Locate the cell with the specified text and output its [X, Y] center coordinate. 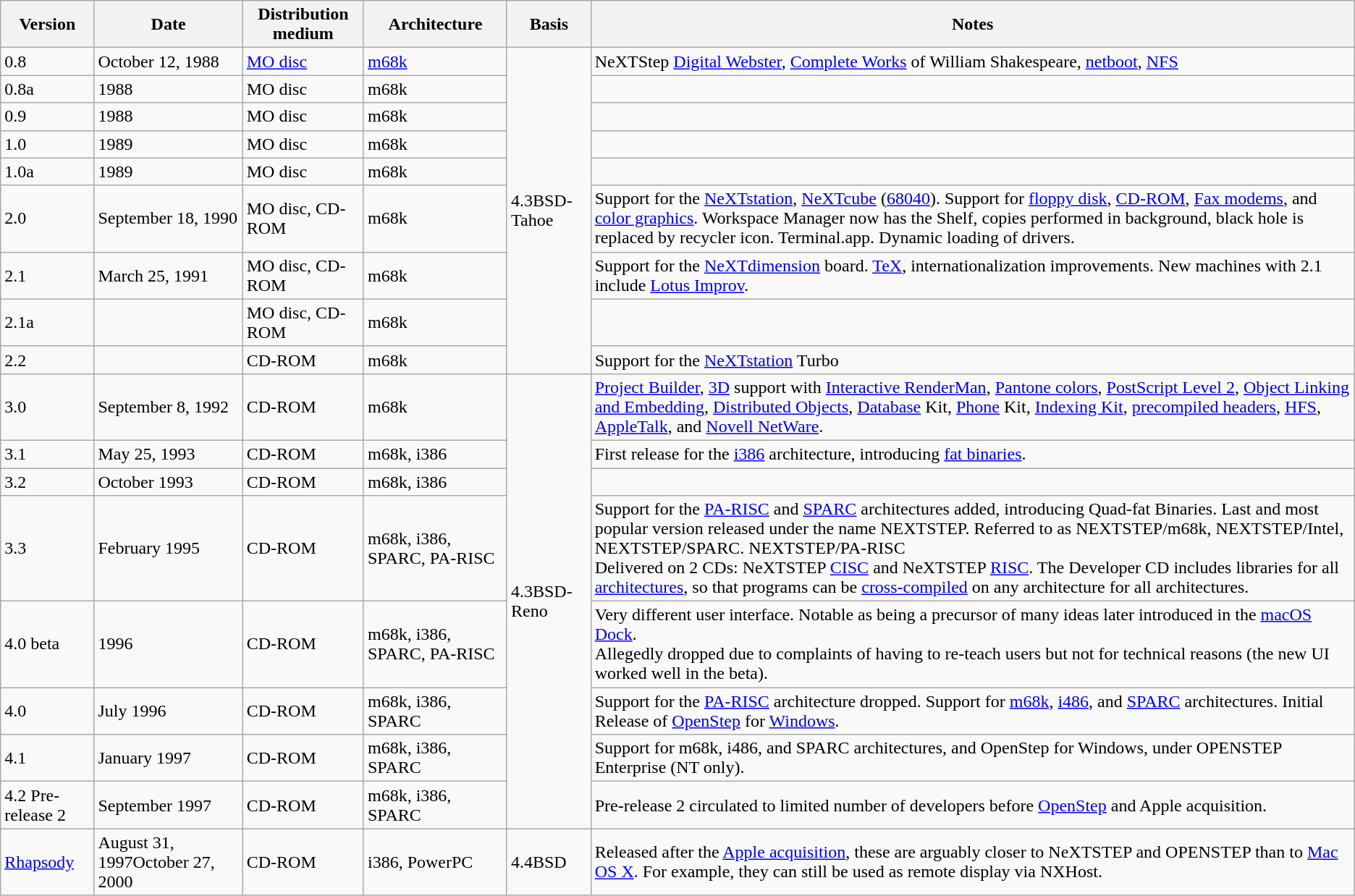
2.2 [48, 360]
October 1993 [168, 481]
0.8a [48, 89]
i386, PowerPC [435, 862]
1.0a [48, 172]
September 8, 1992 [168, 407]
May 25, 1993 [168, 454]
First release for the i386 architecture, introducing fat binaries. [973, 454]
4.4BSD [549, 862]
Rhapsody [48, 862]
4.3BSD-Tahoe [549, 211]
3.0 [48, 407]
2.0 [48, 219]
0.8 [48, 62]
August 31, 1997October 27, 2000 [168, 862]
1996 [168, 644]
February 1995 [168, 549]
Date [168, 25]
March 25, 1991 [168, 275]
NeXTStep Digital Webster, Complete Works of William Shakespeare, netboot, NFS [973, 62]
Support for m68k, i486, and SPARC architectures, and OpenStep for Windows, under OPENSTEP Enterprise (NT only). [973, 758]
Support for the PA-RISC architecture dropped. Support for m68k, i486, and SPARC architectures. Initial Release of OpenStep for Windows. [973, 711]
4.3BSD-Reno [549, 601]
4.0 beta [48, 644]
October 12, 1988 [168, 62]
0.9 [48, 117]
Basis [549, 25]
Support for the NeXTdimension board. TeX, internationalization improvements. New machines with 2.1 include Lotus Improv. [973, 275]
Distribution medium [303, 25]
January 1997 [168, 758]
Support for the NeXTstation Turbo [973, 360]
2.1a [48, 323]
September 1997 [168, 805]
July 1996 [168, 711]
4.2 Pre-release 2 [48, 805]
Architecture [435, 25]
3.3 [48, 549]
4.0 [48, 711]
2.1 [48, 275]
Notes [973, 25]
1.0 [48, 144]
3.1 [48, 454]
4.1 [48, 758]
Version [48, 25]
Pre-release 2 circulated to limited number of developers before OpenStep and Apple acquisition. [973, 805]
September 18, 1990 [168, 219]
3.2 [48, 481]
